Scan for the cell matching the given text and deliver its [x, y] coordinate at center. 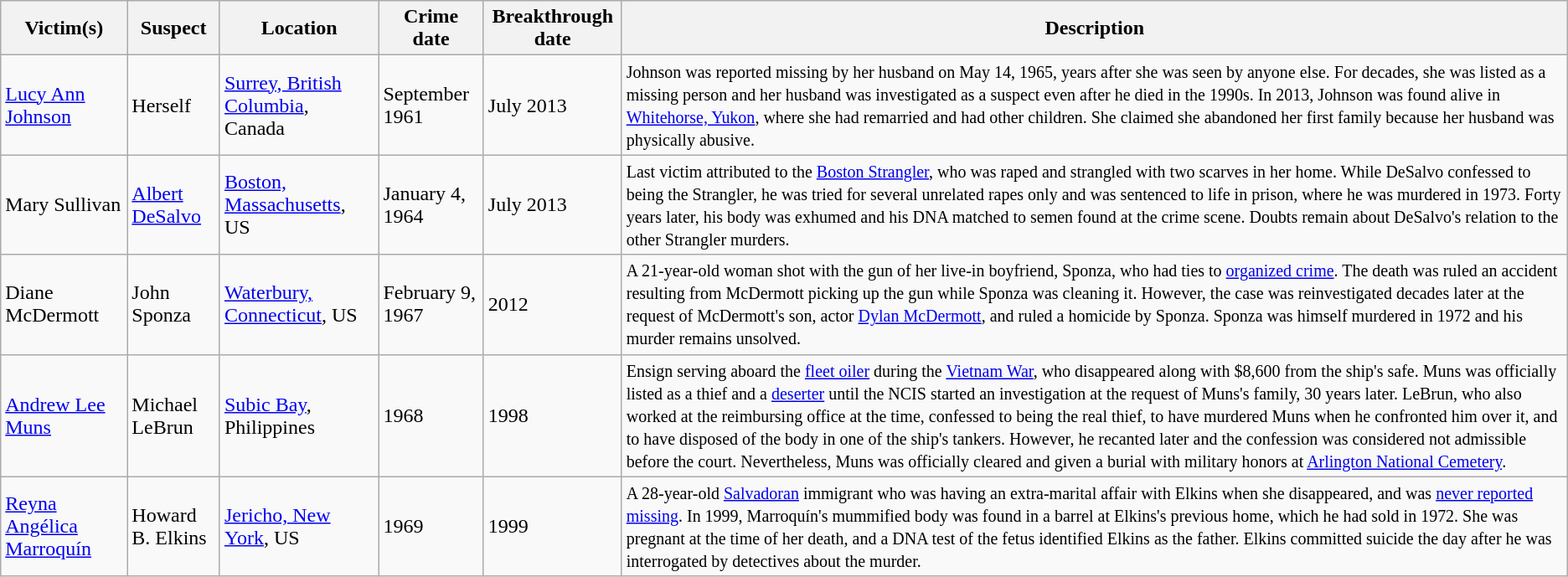
Boston, Massachusetts, US [298, 204]
Subic Bay, Philippines [298, 415]
Breakthrough date [553, 28]
1969 [431, 526]
Description [1094, 28]
John Sponza [174, 305]
Reyna Angélica Marroquín [64, 526]
Diane McDermott [64, 305]
1968 [431, 415]
2012 [553, 305]
Herself [174, 106]
Michael LeBrun [174, 415]
Howard B. Elkins [174, 526]
Crime date [431, 28]
Location [298, 28]
January 4, 1964 [431, 204]
Waterbury, Connecticut, US [298, 305]
Suspect [174, 28]
1998 [553, 415]
Albert DeSalvo [174, 204]
Victim(s) [64, 28]
1999 [553, 526]
February 9, 1967 [431, 305]
Andrew Lee Muns [64, 415]
Jericho, New York, US [298, 526]
Surrey, British Columbia, Canada [298, 106]
Mary Sullivan [64, 204]
September 1961 [431, 106]
Lucy Ann Johnson [64, 106]
